Extract the (X, Y) coordinate from the center of the cell holding the provided text.  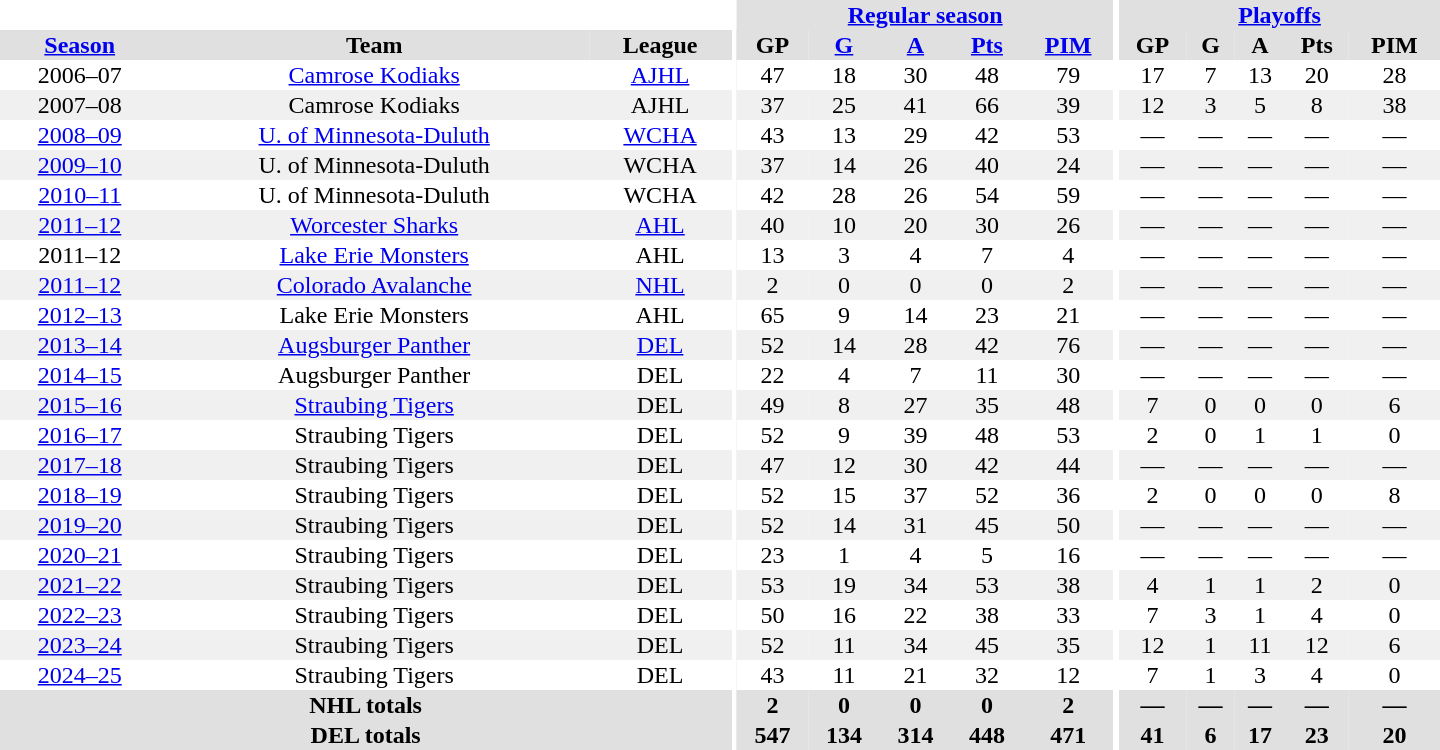
2007–08 (80, 105)
25 (844, 105)
2020–21 (80, 555)
2021–22 (80, 585)
24 (1068, 165)
314 (916, 735)
Season (80, 45)
2014–15 (80, 375)
27 (916, 405)
2008–09 (80, 135)
36 (1068, 495)
2017–18 (80, 465)
79 (1068, 75)
Team (374, 45)
2009–10 (80, 165)
2024–25 (80, 675)
76 (1068, 345)
2010–11 (80, 195)
2019–20 (80, 525)
2013–14 (80, 345)
2015–16 (80, 405)
Worcester Sharks (374, 225)
2022–23 (80, 615)
33 (1068, 615)
NHL (660, 285)
65 (772, 315)
448 (986, 735)
59 (1068, 195)
44 (1068, 465)
15 (844, 495)
Regular season (926, 15)
Playoffs (1280, 15)
32 (986, 675)
Colorado Avalanche (374, 285)
2016–17 (80, 435)
134 (844, 735)
54 (986, 195)
NHL totals (366, 705)
547 (772, 735)
2023–24 (80, 645)
League (660, 45)
DEL totals (366, 735)
18 (844, 75)
471 (1068, 735)
2006–07 (80, 75)
31 (916, 525)
19 (844, 585)
66 (986, 105)
29 (916, 135)
10 (844, 225)
2012–13 (80, 315)
2018–19 (80, 495)
49 (772, 405)
